Provide the (x, y) coordinate of the cell's center where the given text is located.  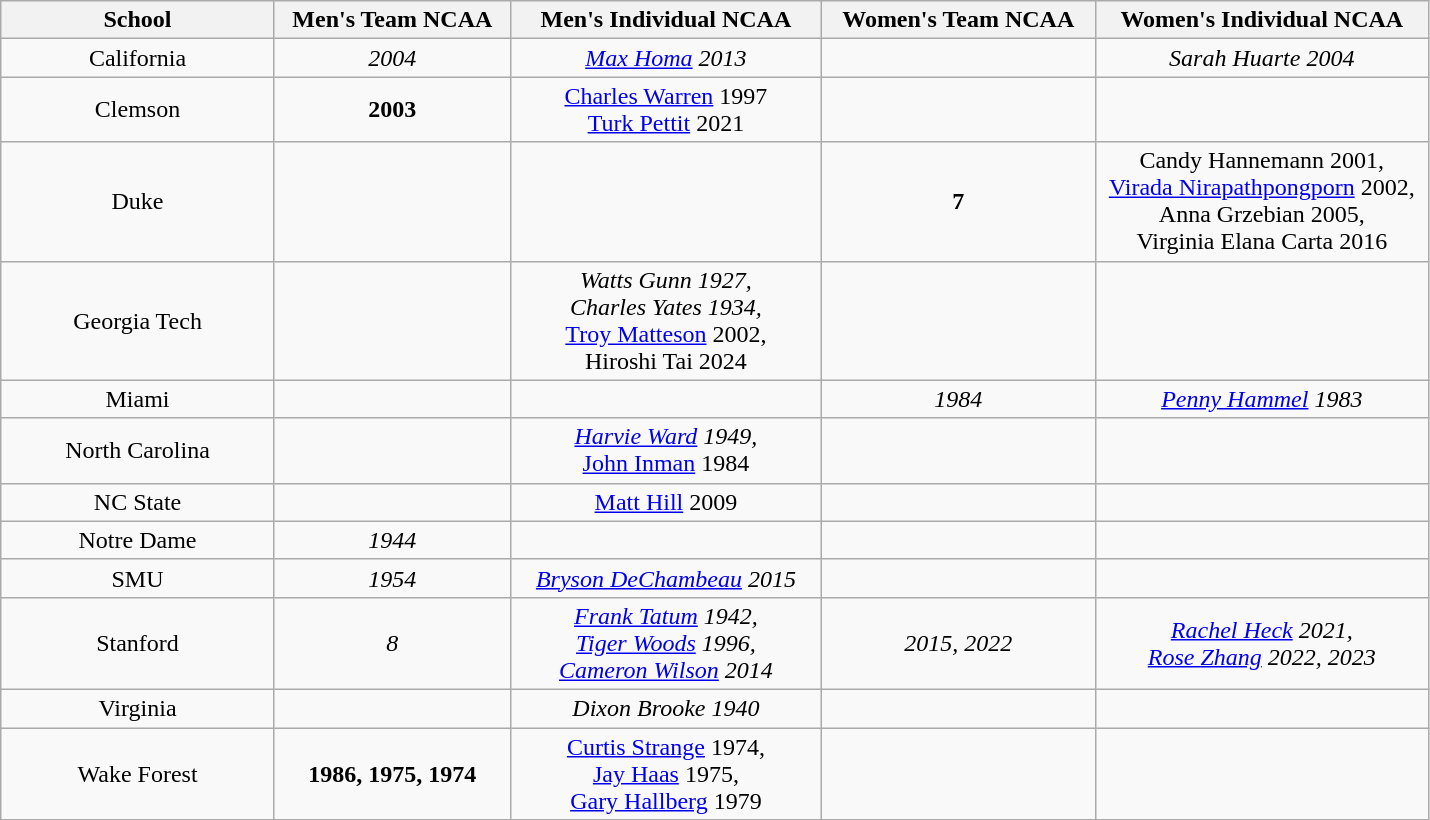
1944 (392, 540)
California (138, 58)
Wake Forest (138, 774)
Candy Hannemann 2001,Virada Nirapathpongporn 2002,Anna Grzebian 2005,Virginia Elana Carta 2016 (1262, 202)
Men's Individual NCAA (666, 20)
Women's Individual NCAA (1262, 20)
Frank Tatum 1942,Tiger Woods 1996,Cameron Wilson 2014 (666, 643)
Men's Team NCAA (392, 20)
Duke (138, 202)
Harvie Ward 1949,John Inman 1984 (666, 450)
Sarah Huarte 2004 (1262, 58)
Matt Hill 2009 (666, 502)
School (138, 20)
2003 (392, 110)
Dixon Brooke 1940 (666, 708)
Max Homa 2013 (666, 58)
Clemson (138, 110)
8 (392, 643)
1986, 1975, 1974 (392, 774)
Watts Gunn 1927,Charles Yates 1934,Troy Matteson 2002, Hiroshi Tai 2024 (666, 320)
Miami (138, 399)
7 (958, 202)
Rachel Heck 2021,Rose Zhang 2022, 2023 (1262, 643)
1954 (392, 578)
Charles Warren 1997Turk Pettit 2021 (666, 110)
North Carolina (138, 450)
1984 (958, 399)
NC State (138, 502)
2015, 2022 (958, 643)
Stanford (138, 643)
SMU (138, 578)
Georgia Tech (138, 320)
2004 (392, 58)
Penny Hammel 1983 (1262, 399)
Notre Dame (138, 540)
Bryson DeChambeau 2015 (666, 578)
Women's Team NCAA (958, 20)
Virginia (138, 708)
Curtis Strange 1974,Jay Haas 1975,Gary Hallberg 1979 (666, 774)
